Search for the cell housing the specified text and yield its [X, Y] center coordinate. 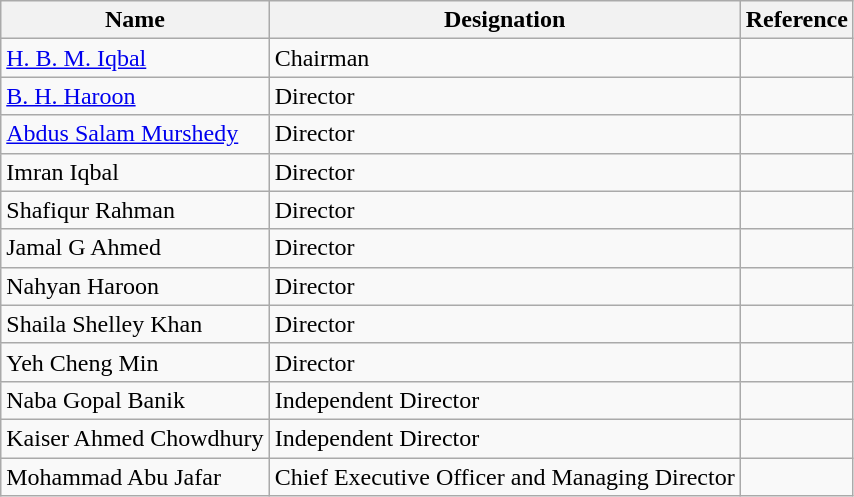
Jamal G Ahmed [135, 248]
Shaila Shelley Khan [135, 324]
Name [135, 20]
Designation [504, 20]
Shafiqur Rahman [135, 210]
B. H. Haroon [135, 96]
Imran Iqbal [135, 172]
Chief Executive Officer and Managing Director [504, 477]
Naba Gopal Banik [135, 400]
Mohammad Abu Jafar [135, 477]
Chairman [504, 58]
Yeh Cheng Min [135, 362]
Reference [796, 20]
H. B. M. Iqbal [135, 58]
Nahyan Haroon [135, 286]
Abdus Salam Murshedy [135, 134]
Kaiser Ahmed Chowdhury [135, 438]
